Capture the cell that displays the provided text and extract its [x, y] central coordinate. 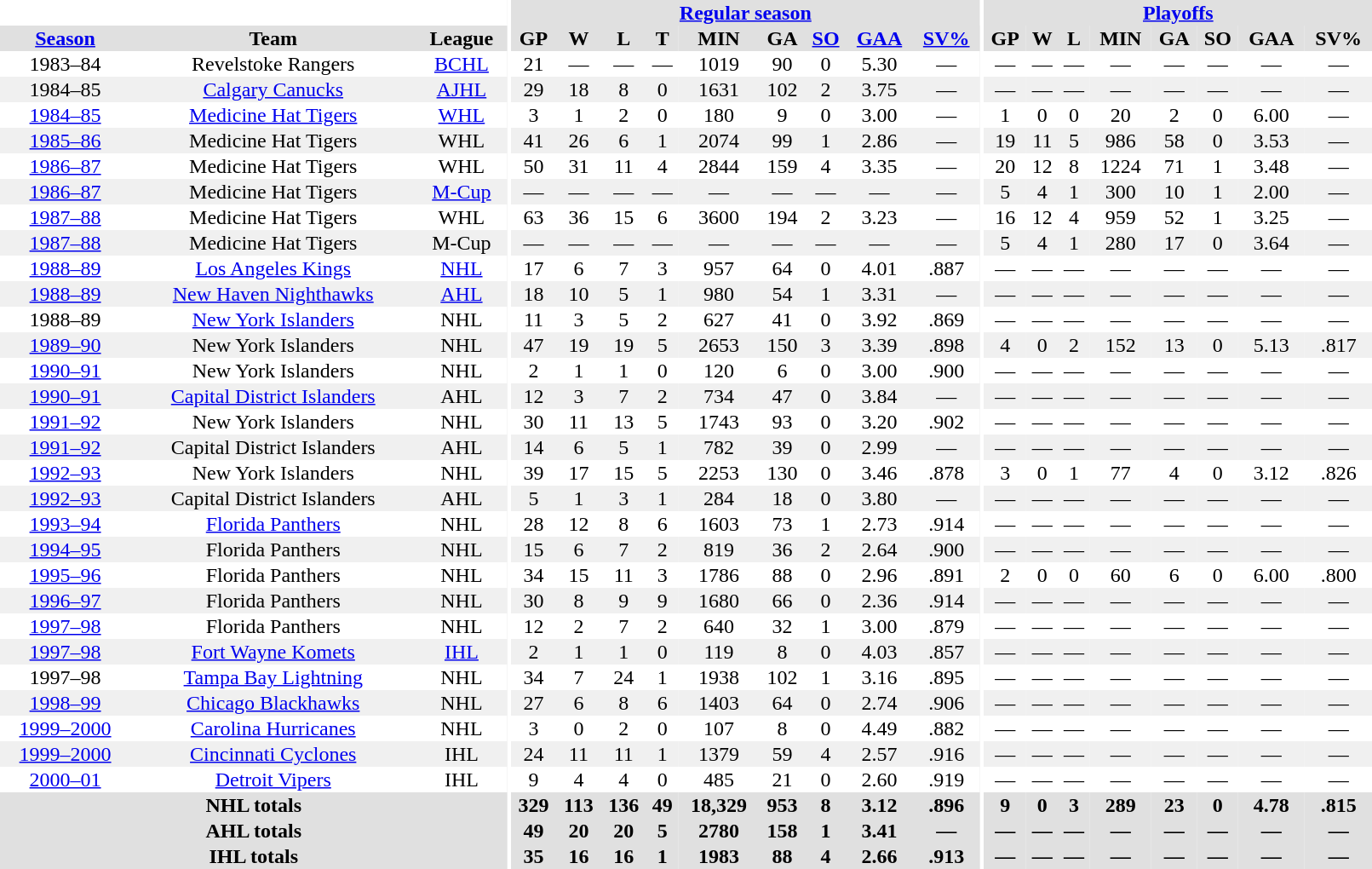
AJHL [462, 89]
289 [1121, 805]
.878 [946, 473]
159 [783, 166]
1983–84 [65, 64]
.895 [946, 677]
150 [783, 345]
2.96 [880, 575]
1983 [719, 856]
627 [719, 319]
.906 [946, 703]
152 [1121, 345]
782 [719, 447]
Regular season [746, 13]
.896 [946, 805]
2653 [719, 345]
2780 [719, 831]
5.13 [1272, 345]
NHL totals [254, 805]
1403 [719, 703]
.879 [946, 626]
136 [623, 805]
3.80 [880, 498]
2000–01 [65, 780]
Tampa Bay Lightning [273, 677]
27 [534, 703]
29 [534, 89]
.913 [946, 856]
Cincinnati Cyclones [273, 754]
3.92 [880, 319]
986 [1121, 141]
1938 [719, 677]
SV% [946, 38]
1995–96 [65, 575]
2.64 [880, 550]
Chicago Blackhawks [273, 703]
3.64 [1272, 243]
4.49 [880, 728]
4.78 [1272, 805]
3.16 [880, 677]
58 [1174, 141]
2.00 [1272, 192]
3.39 [880, 345]
3.35 [880, 166]
52 [1174, 217]
.898 [946, 345]
Season [65, 38]
Calgary Canucks [273, 89]
Revelstoke Rangers [273, 64]
99 [783, 141]
26 [578, 141]
1603 [719, 524]
2.66 [880, 856]
.869 [946, 319]
New Haven Nighthawks [273, 294]
.857 [946, 652]
107 [719, 728]
3.48 [1272, 166]
1994–95 [65, 550]
734 [719, 396]
73 [783, 524]
959 [1121, 217]
3600 [719, 217]
50 [534, 166]
280 [1121, 243]
63 [534, 217]
2.86 [880, 141]
League [462, 38]
IHL totals [254, 856]
113 [578, 805]
.882 [946, 728]
28 [534, 524]
953 [783, 805]
31 [578, 166]
AHL totals [254, 831]
1680 [719, 601]
1019 [719, 64]
2.57 [880, 754]
2844 [719, 166]
59 [783, 754]
1743 [719, 422]
Team [273, 38]
18,329 [719, 805]
3.46 [880, 473]
.916 [946, 754]
1993–94 [65, 524]
119 [719, 652]
1379 [719, 754]
T [663, 38]
Playoffs [1178, 13]
35 [534, 856]
54 [783, 294]
.891 [946, 575]
4.03 [880, 652]
Detroit Vipers [273, 780]
2253 [719, 473]
2.60 [880, 780]
1998–99 [65, 703]
Los Angeles Kings [273, 268]
3.20 [880, 422]
957 [719, 268]
1985–86 [65, 141]
3.41 [880, 831]
3.75 [880, 89]
14 [534, 447]
180 [719, 115]
2.99 [880, 447]
485 [719, 780]
.887 [946, 268]
3.84 [880, 396]
3.53 [1272, 141]
1786 [719, 575]
2.36 [880, 601]
93 [783, 422]
1996–97 [65, 601]
640 [719, 626]
66 [783, 601]
120 [719, 371]
194 [783, 217]
BCHL [462, 64]
284 [719, 498]
3.31 [880, 294]
980 [719, 294]
819 [719, 550]
90 [783, 64]
158 [783, 831]
71 [1174, 166]
.902 [946, 422]
329 [534, 805]
.919 [946, 780]
3.25 [1272, 217]
130 [783, 473]
2.73 [880, 524]
1224 [1121, 166]
Fort Wayne Komets [273, 652]
5.30 [880, 64]
32 [783, 626]
2.74 [880, 703]
60 [1121, 575]
23 [1174, 805]
2074 [719, 141]
1989–90 [65, 345]
Carolina Hurricanes [273, 728]
77 [1121, 473]
1631 [719, 89]
4.01 [880, 268]
300 [1121, 192]
3.23 [880, 217]
